From the cell containing the given text, extract its center point as (X, Y) coordinate. 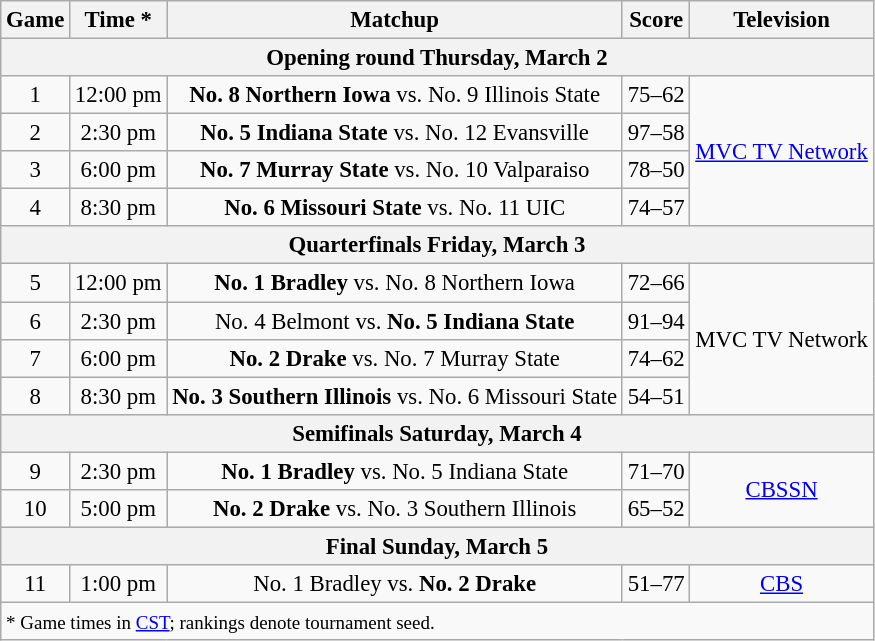
Final Sunday, March 5 (437, 546)
75–62 (656, 95)
No. 2 Drake vs. No. 3 Southern Illinois (395, 509)
10 (36, 509)
5:00 pm (118, 509)
Game (36, 20)
54–51 (656, 396)
1:00 pm (118, 584)
Opening round Thursday, March 2 (437, 58)
No. 6 Missouri State vs. No. 11 UIC (395, 208)
71–70 (656, 471)
78–50 (656, 170)
5 (36, 283)
11 (36, 584)
9 (36, 471)
97–58 (656, 133)
6 (36, 321)
Semifinals Saturday, March 4 (437, 433)
72–66 (656, 283)
4 (36, 208)
CBS (782, 584)
CBSSN (782, 490)
No. 3 Southern Illinois vs. No. 6 Missouri State (395, 396)
No. 4 Belmont vs. No. 5 Indiana State (395, 321)
No. 7 Murray State vs. No. 10 Valparaiso (395, 170)
No. 8 Northern Iowa vs. No. 9 Illinois State (395, 95)
51–77 (656, 584)
Score (656, 20)
* Game times in CST; rankings denote tournament seed. (437, 621)
Time * (118, 20)
Matchup (395, 20)
No. 1 Bradley vs. No. 8 Northern Iowa (395, 283)
7 (36, 358)
Television (782, 20)
No. 5 Indiana State vs. No. 12 Evansville (395, 133)
No. 1 Bradley vs. No. 2 Drake (395, 584)
Quarterfinals Friday, March 3 (437, 245)
74–57 (656, 208)
74–62 (656, 358)
2 (36, 133)
3 (36, 170)
8 (36, 396)
91–94 (656, 321)
No. 1 Bradley vs. No. 5 Indiana State (395, 471)
65–52 (656, 509)
No. 2 Drake vs. No. 7 Murray State (395, 358)
1 (36, 95)
